Output the [x, y] coordinate of the center of the cell containing the given text.  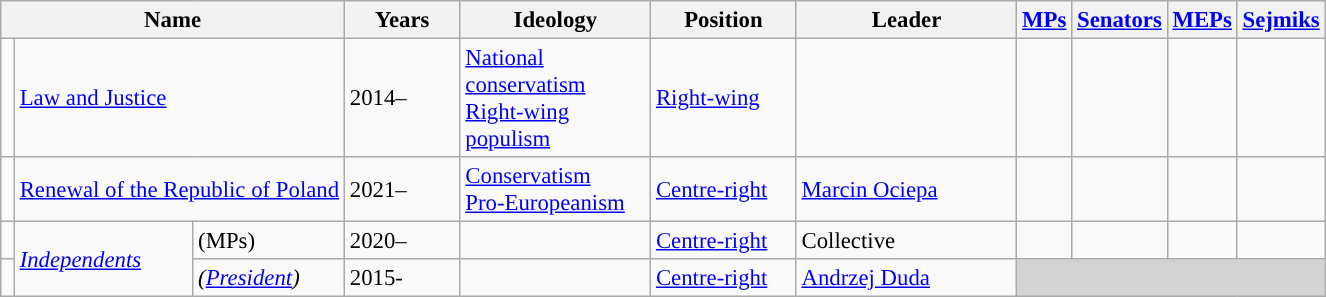
Renewal of the Republic of Poland [179, 190]
ConservatismPro-Europeanism [556, 190]
2021– [402, 190]
2015- [402, 278]
2020– [402, 241]
(MPs) [269, 241]
Ideology [556, 20]
National conservatismRight-wing populism [556, 98]
Collective [906, 241]
Law and Justice [179, 98]
Name [173, 20]
Position [724, 20]
Andrzej Duda [906, 278]
MEPs [1202, 20]
MPs [1044, 20]
Independents [103, 260]
(President) [269, 278]
Right-wing [724, 98]
Years [402, 20]
2014– [402, 98]
Leader [906, 20]
Sejmiks [1281, 20]
Marcin Ociepa [906, 190]
Senators [1120, 20]
